Locate the cell with the specified text and output its (X, Y) center coordinate. 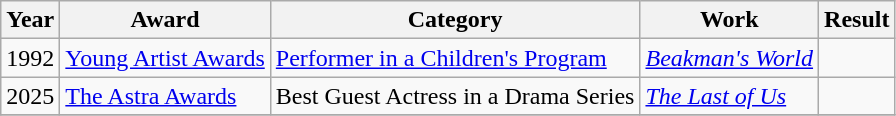
The Last of Us (730, 96)
Result (857, 20)
Young Artist Awards (165, 58)
Year (30, 20)
Work (730, 20)
The Astra Awards (165, 96)
Beakman's World (730, 58)
Best Guest Actress in a Drama Series (455, 96)
Award (165, 20)
2025 (30, 96)
1992 (30, 58)
Category (455, 20)
Performer in a Children's Program (455, 58)
